For the text-containing cell, return its midpoint in [x, y] coordinate format. 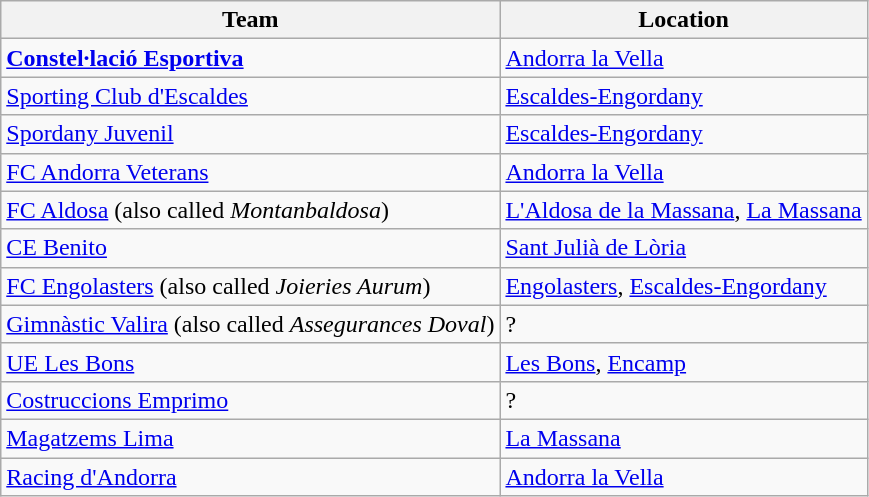
FC Engolasters (also called Joieries Aurum) [250, 286]
Location [684, 20]
Magatzems Lima [250, 438]
UE Les Bons [250, 362]
Engolasters, Escaldes-Engordany [684, 286]
Sporting Club d'Escaldes [250, 96]
L'Aldosa de la Massana, La Massana [684, 210]
CE Benito [250, 248]
FC Andorra Veterans [250, 172]
Spordany Juvenil [250, 134]
Les Bons, Encamp [684, 362]
La Massana [684, 438]
Team [250, 20]
Constel·lació Esportiva [250, 58]
Costruccions Emprimo [250, 400]
FC Aldosa (also called Montanbaldosa) [250, 210]
Racing d'Andorra [250, 477]
Sant Julià de Lòria [684, 248]
Gimnàstic Valira (also called Assegurances Doval) [250, 324]
